Capture the cell that displays the provided text and extract its [x, y] central coordinate. 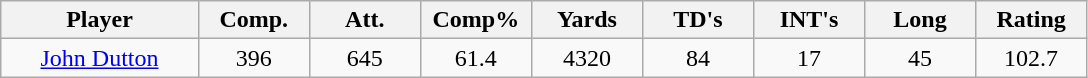
396 [254, 58]
Rating [1032, 20]
Att. [364, 20]
Yards [586, 20]
Comp. [254, 20]
TD's [698, 20]
17 [808, 58]
Comp% [476, 20]
John Dutton [100, 58]
45 [920, 58]
4320 [586, 58]
102.7 [1032, 58]
645 [364, 58]
Long [920, 20]
84 [698, 58]
Player [100, 20]
61.4 [476, 58]
INT's [808, 20]
